Identify which cell holds the provided text, then report its [x, y] central coordinate. 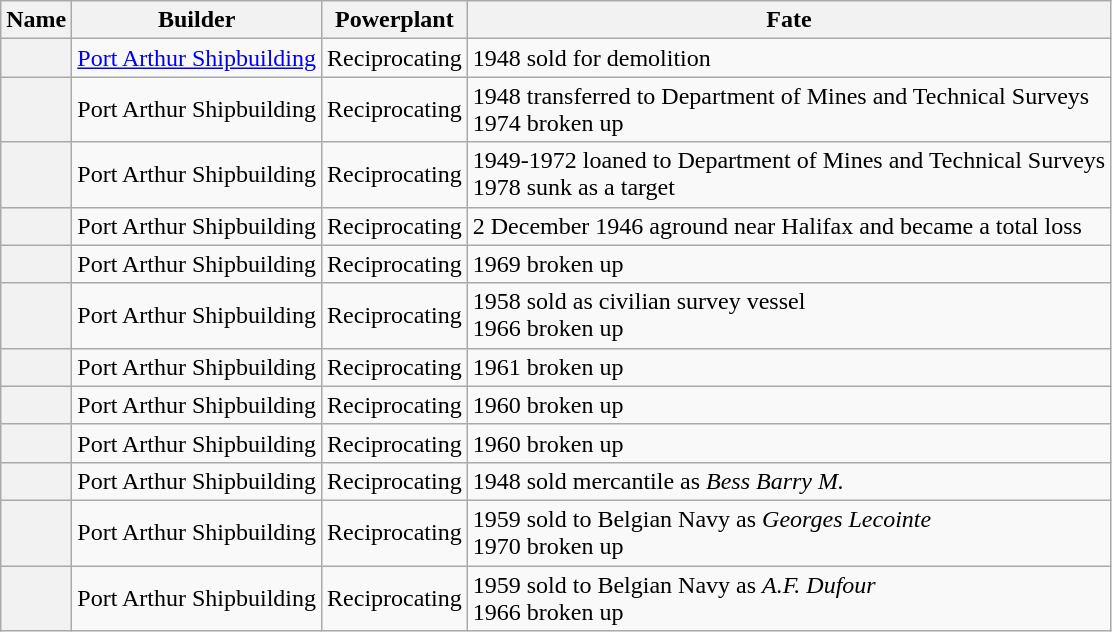
1959 sold to Belgian Navy as A.F. Dufour1966 broken up [788, 598]
1948 sold mercantile as Bess Barry M. [788, 481]
1948 sold for demolition [788, 58]
1961 broken up [788, 367]
Builder [197, 20]
2 December 1946 aground near Halifax and became a total loss [788, 226]
1959 sold to Belgian Navy as Georges Lecointe1970 broken up [788, 532]
1969 broken up [788, 264]
Name [36, 20]
1958 sold as civilian survey vessel 1966 broken up [788, 316]
1948 transferred to Department of Mines and Technical Surveys 1974 broken up [788, 110]
1949-1972 loaned to Department of Mines and Technical Surveys 1978 sunk as a target [788, 174]
Fate [788, 20]
Powerplant [395, 20]
